Return [X, Y] of the center of cell containing provided text 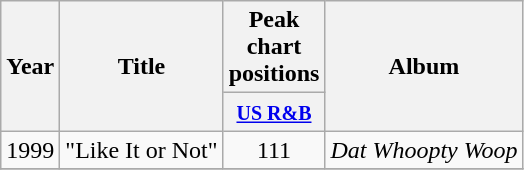
Peak chart positions [274, 47]
Title [142, 66]
111 [274, 150]
1999 [30, 150]
US R&B [274, 112]
Dat Whoopty Woop [424, 150]
Year [30, 66]
"Like It or Not" [142, 150]
Album [424, 66]
